Search for the cell housing the specified text and yield its [x, y] center coordinate. 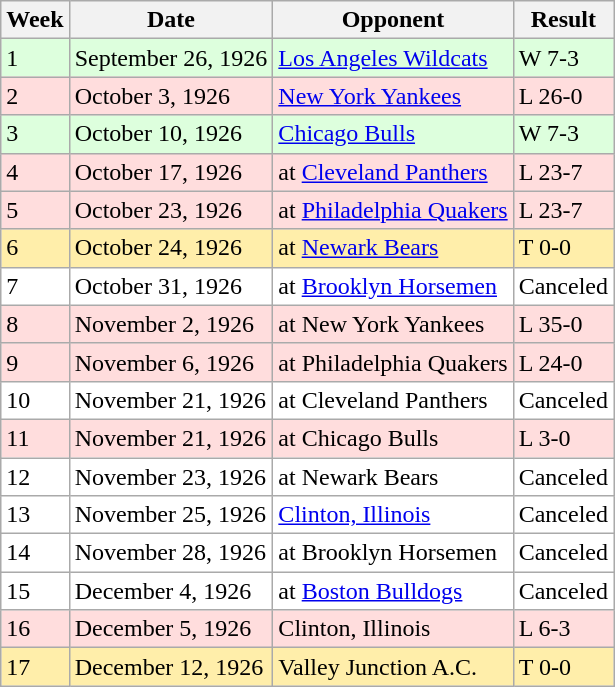
at New York Yankees [393, 324]
December 12, 1926 [171, 667]
10 [35, 400]
at Chicago Bulls [393, 438]
L 35-0 [563, 324]
13 [35, 515]
September 26, 1926 [171, 58]
December 5, 1926 [171, 629]
15 [35, 591]
November 2, 1926 [171, 324]
L 26-0 [563, 96]
8 [35, 324]
October 31, 1926 [171, 286]
November 6, 1926 [171, 362]
12 [35, 477]
November 23, 1926 [171, 477]
17 [35, 667]
October 23, 1926 [171, 210]
New York Yankees [393, 96]
L 24-0 [563, 362]
November 28, 1926 [171, 553]
6 [35, 248]
L 3-0 [563, 438]
L 6-3 [563, 629]
Week [35, 20]
Opponent [393, 20]
October 10, 1926 [171, 134]
Valley Junction A.C. [393, 667]
7 [35, 286]
9 [35, 362]
Result [563, 20]
November 25, 1926 [171, 515]
4 [35, 172]
Date [171, 20]
11 [35, 438]
Chicago Bulls [393, 134]
December 4, 1926 [171, 591]
16 [35, 629]
14 [35, 553]
October 17, 1926 [171, 172]
Los Angeles Wildcats [393, 58]
3 [35, 134]
October 3, 1926 [171, 96]
1 [35, 58]
at Boston Bulldogs [393, 591]
5 [35, 210]
2 [35, 96]
October 24, 1926 [171, 248]
